Detect which cell encompasses the target text, then output its [X, Y] center coordinate. 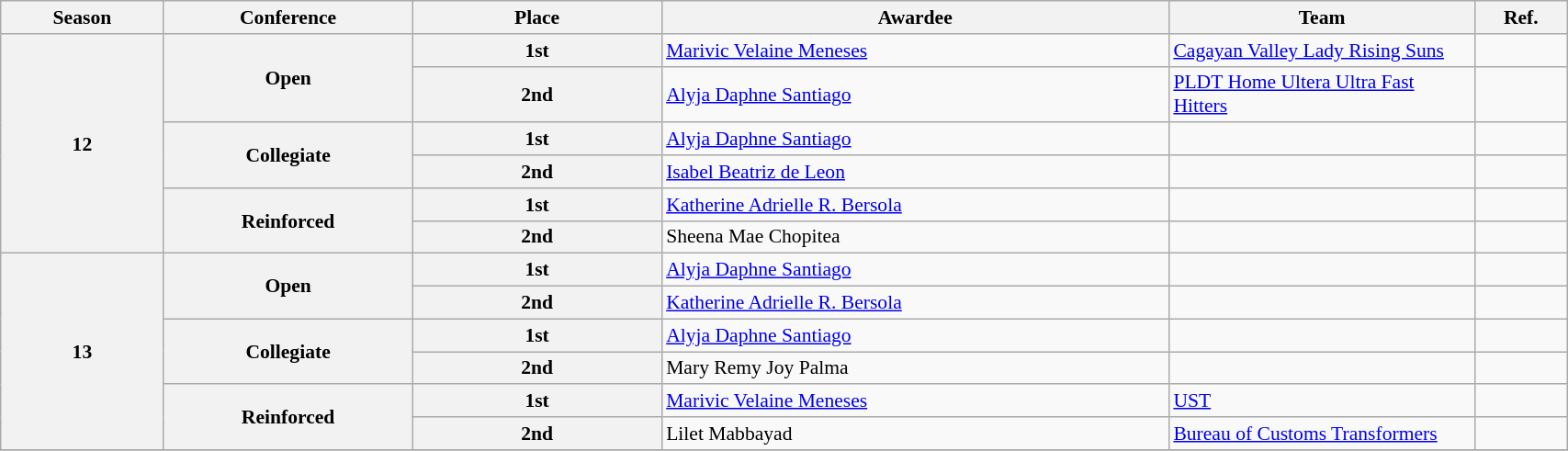
12 [83, 143]
Awardee [915, 17]
Sheena Mae Chopitea [915, 237]
Season [83, 17]
PLDT Home Ultera Ultra Fast Hitters [1322, 94]
Lilet Mabbayad [915, 434]
Team [1322, 17]
Isabel Beatriz de Leon [915, 172]
Mary Remy Joy Palma [915, 368]
Cagayan Valley Lady Rising Suns [1322, 51]
Ref. [1521, 17]
13 [83, 352]
Conference [288, 17]
Bureau of Customs Transformers [1322, 434]
Place [536, 17]
UST [1322, 401]
